Identify which cell holds the provided text, then report its (X, Y) central coordinate. 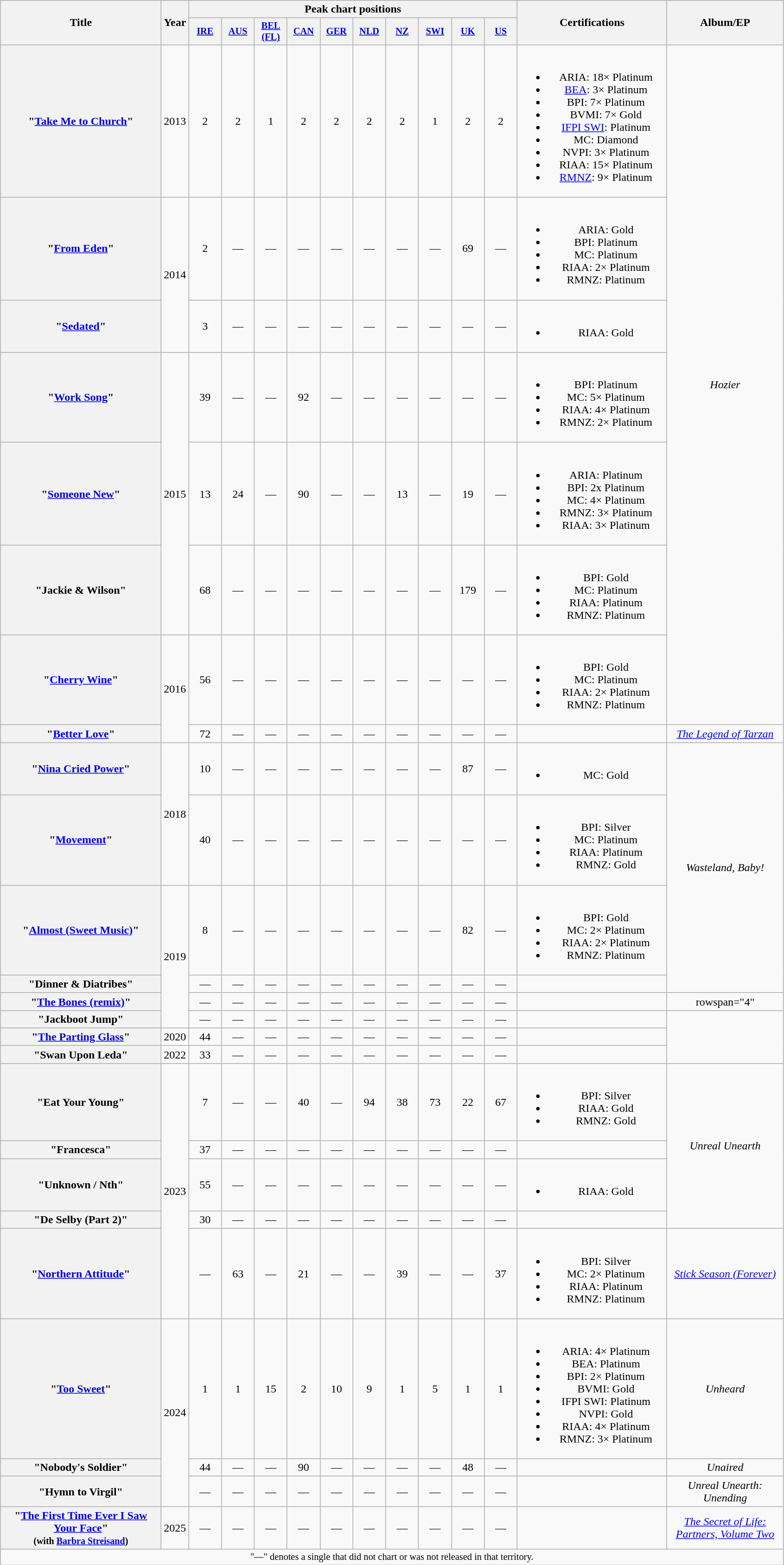
15 (271, 1389)
Wasteland, Baby! (725, 867)
72 (205, 734)
24 (238, 494)
"Better Love" (81, 734)
"Almost (Sweet Music)" (81, 930)
"The Bones (remix)" (81, 1001)
Unheard (725, 1389)
UK (468, 32)
Hozier (725, 385)
"Jackie & Wilson" (81, 590)
ARIA: 4× PlatinumBEA: PlatinumBPI: 2× PlatinumBVMI: GoldIFPI SWI: PlatinumNVPI: GoldRIAA: 4× PlatinumRMNZ: 3× Platinum (592, 1389)
2025 (175, 1528)
63 (238, 1274)
19 (468, 494)
"From Eden" (81, 249)
BPI: GoldMC: PlatinumRIAA: PlatinumRMNZ: Platinum (592, 590)
2013 (175, 121)
9 (369, 1389)
"Jackboot Jump" (81, 1019)
Stick Season (Forever) (725, 1274)
22 (468, 1102)
"De Selby (Part 2)" (81, 1220)
5 (435, 1389)
8 (205, 930)
55 (205, 1185)
"Work Song" (81, 398)
ARIA: 18× PlatinumBEA: 3× PlatinumBPI: 7× PlatinumBVMI: 7× GoldIFPI SWI: PlatinumMC: DiamondNVPI: 3× PlatinumRIAA: 15× PlatinumRMNZ: 9× Platinum (592, 121)
7 (205, 1102)
Year (175, 23)
2024 (175, 1413)
179 (468, 590)
2018 (175, 814)
87 (468, 769)
BPI: GoldMC: 2× PlatinumRIAA: 2× PlatinumRMNZ: Platinum (592, 930)
"Nobody's Soldier" (81, 1468)
94 (369, 1102)
2015 (175, 494)
2016 (175, 689)
IRE (205, 32)
67 (501, 1102)
Unreal Unearth: Unending (725, 1492)
"Movement" (81, 840)
BPI: PlatinumMC: 5× PlatinumRIAA: 4× PlatinumRMNZ: 2× Platinum (592, 398)
"Hymn to Virgil" (81, 1492)
"The First Time Ever I Saw Your Face"(with Barbra Streisand) (81, 1528)
92 (303, 398)
AUS (238, 32)
"Unknown / Nth" (81, 1185)
BPI: SilverMC: 2× PlatinumRIAA: PlatinumRMNZ: Platinum (592, 1274)
"Northern Attitude" (81, 1274)
2014 (175, 275)
Unaired (725, 1468)
US (501, 32)
56 (205, 680)
68 (205, 590)
NZ (402, 32)
BPI: SilverMC: PlatinumRIAA: PlatinumRMNZ: Gold (592, 840)
"Swan Upon Leda" (81, 1054)
"Too Sweet" (81, 1389)
NLD (369, 32)
"—" denotes a single that did not chart or was not released in that territory. (392, 1557)
30 (205, 1220)
33 (205, 1054)
69 (468, 249)
Album/EP (725, 23)
73 (435, 1102)
2022 (175, 1054)
The Legend of Tarzan (725, 734)
Title (81, 23)
GER (337, 32)
2019 (175, 956)
The Secret of Life: Partners, Volume Two (725, 1528)
38 (402, 1102)
"Sedated" (81, 327)
Peak chart positions (353, 9)
"Francesca" (81, 1150)
"Cherry Wine" (81, 680)
MC: Gold (592, 769)
BPI: GoldMC: PlatinumRIAA: 2× PlatinumRMNZ: Platinum (592, 680)
BEL(FL) (271, 32)
"Dinner & Diatribes" (81, 984)
2023 (175, 1191)
ARIA: PlatinumBPI: 2x PlatinumMC: 4× PlatinumRMNZ: 3× PlatinumRIAA: 3× Platinum (592, 494)
82 (468, 930)
"Nina Cried Power" (81, 769)
"The Parting Glass" (81, 1037)
BPI: SilverRIAA: GoldRMNZ: Gold (592, 1102)
"Someone New" (81, 494)
SWI (435, 32)
3 (205, 327)
48 (468, 1468)
rowspan="4" (725, 1001)
Unreal Unearth (725, 1146)
Certifications (592, 23)
CAN (303, 32)
"Take Me to Church" (81, 121)
2020 (175, 1037)
"Eat Your Young" (81, 1102)
21 (303, 1274)
ARIA: GoldBPI: PlatinumMC: PlatinumRIAA: 2× PlatinumRMNZ: Platinum (592, 249)
